Return the (x, y) coordinate for the center point of the cell that contains the specified text.  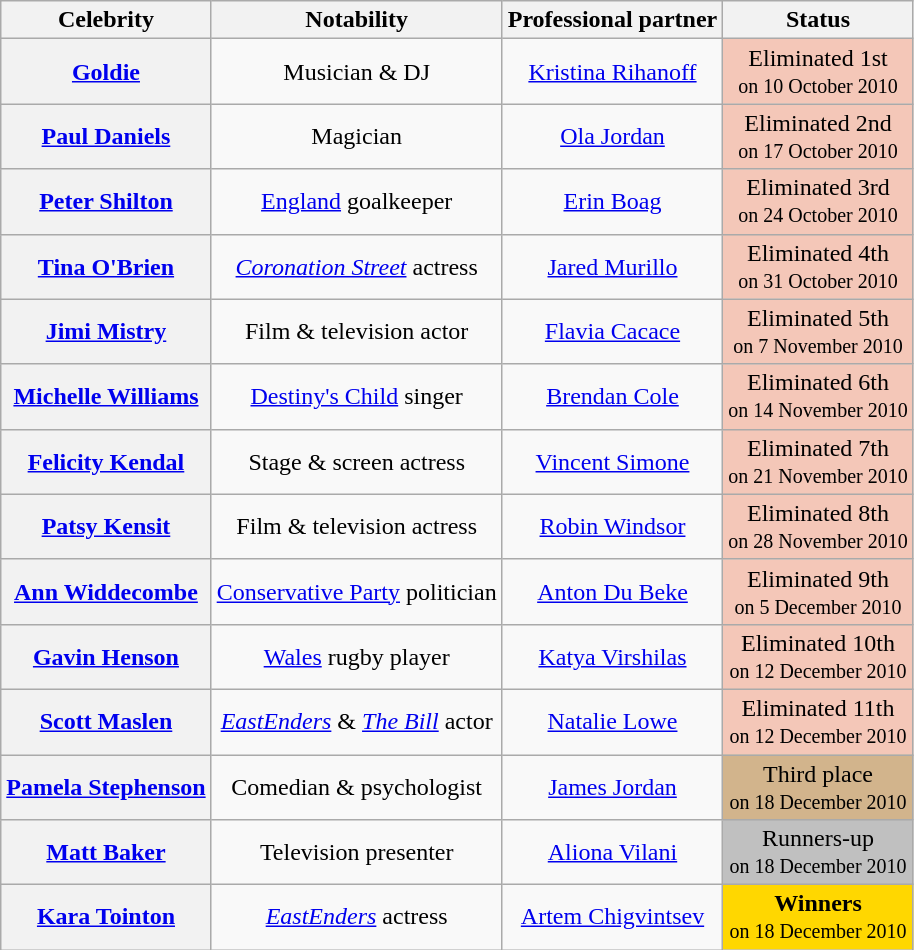
Jimi Mistry (106, 332)
Destiny's Child singer (356, 396)
Artem Chigvintsev (612, 918)
Eliminated 11thon 12 December 2010 (818, 722)
Status (818, 20)
Eliminated 7thon 21 November 2010 (818, 462)
Comedian & psychologist (356, 786)
Anton Du Beke (612, 592)
Gavin Henson (106, 656)
Patsy Kensit (106, 526)
Ola Jordan (612, 136)
Film & television actress (356, 526)
Stage & screen actress (356, 462)
Notability (356, 20)
Jared Murillo (612, 266)
Kara Tointon (106, 918)
Eliminated 3rdon 24 October 2010 (818, 202)
EastEnders actress (356, 918)
Michelle Williams (106, 396)
Wales rugby player (356, 656)
Goldie (106, 72)
Flavia Cacace (612, 332)
Robin Windsor (612, 526)
Ann Widdecombe (106, 592)
Film & television actor (356, 332)
James Jordan (612, 786)
Paul Daniels (106, 136)
Television presenter (356, 852)
England goalkeeper (356, 202)
Eliminated 8thon 28 November 2010 (818, 526)
Eliminated 1ston 10 October 2010 (818, 72)
Coronation Street actress (356, 266)
Scott Maslen (106, 722)
Conservative Party politician (356, 592)
Eliminated 9thon 5 December 2010 (818, 592)
Magician (356, 136)
Eliminated 10thon 12 December 2010 (818, 656)
Peter Shilton (106, 202)
Brendan Cole (612, 396)
Felicity Kendal (106, 462)
Musician & DJ (356, 72)
Eliminated 5thon 7 November 2010 (818, 332)
Celebrity (106, 20)
Aliona Vilani (612, 852)
Tina O'Brien (106, 266)
Eliminated 6thon 14 November 2010 (818, 396)
Katya Virshilas (612, 656)
Winnerson 18 December 2010 (818, 918)
Natalie Lowe (612, 722)
Third placeon 18 December 2010 (818, 786)
Erin Boag (612, 202)
Eliminated 2ndon 17 October 2010 (818, 136)
Pamela Stephenson (106, 786)
Professional partner (612, 20)
Matt Baker (106, 852)
Runners-upon 18 December 2010 (818, 852)
Kristina Rihanoff (612, 72)
Vincent Simone (612, 462)
EastEnders & The Bill actor (356, 722)
Eliminated 4thon 31 October 2010 (818, 266)
